Output the [X, Y] coordinate of the center of the cell containing the given text.  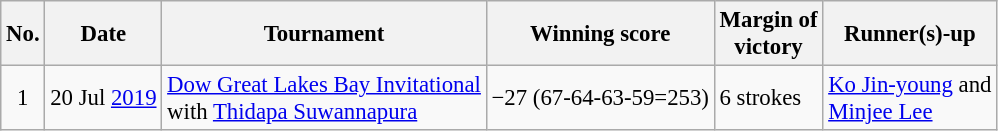
1 [23, 98]
Margin of victory [768, 34]
6 strokes [768, 98]
Dow Great Lakes Bay Invitationalwith Thidapa Suwannapura [324, 98]
Ko Jin-young and Minjee Lee [910, 98]
Winning score [600, 34]
−27 (67-64-63-59=253) [600, 98]
No. [23, 34]
20 Jul 2019 [104, 98]
Runner(s)-up [910, 34]
Date [104, 34]
Tournament [324, 34]
